Extract the [x, y] coordinate from the center of the cell holding the provided text.  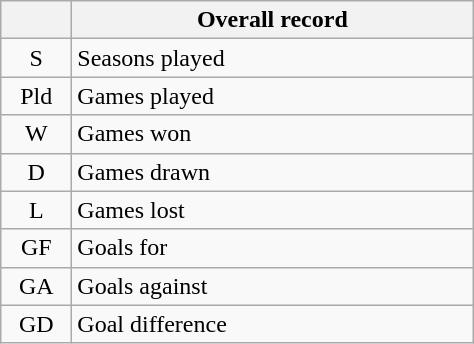
L [36, 210]
W [36, 134]
Games drawn [272, 172]
GF [36, 248]
Pld [36, 96]
GD [36, 324]
Games played [272, 96]
S [36, 58]
D [36, 172]
Games won [272, 134]
Games lost [272, 210]
Overall record [272, 20]
GA [36, 286]
Goal difference [272, 324]
Goals for [272, 248]
Seasons played [272, 58]
Goals against [272, 286]
